Provide the (x, y) coordinate of the cell's center where the given text is located.  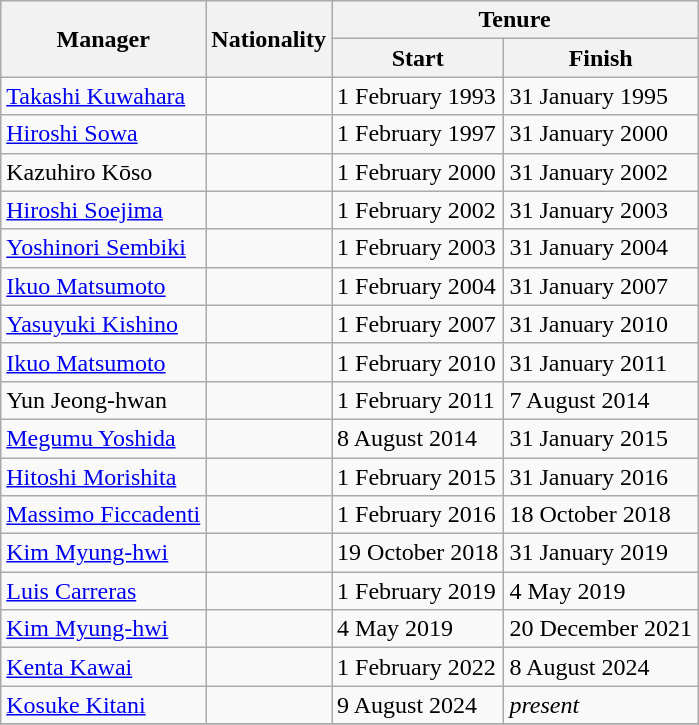
Yoshinori Sembiki (104, 248)
Megumu Yoshida (104, 438)
31 January 2015 (601, 438)
1 February 2007 (418, 324)
31 January 2004 (601, 248)
Kosuke Kitani (104, 705)
present (601, 705)
Nationality (269, 39)
1 February 2000 (418, 172)
1 February 2022 (418, 667)
19 October 2018 (418, 553)
31 January 2019 (601, 553)
31 January 2010 (601, 324)
1 February 1993 (418, 96)
Tenure (515, 20)
Luis Carreras (104, 591)
Start (418, 58)
1 February 2011 (418, 400)
Hiroshi Soejima (104, 210)
31 January 2003 (601, 210)
Kenta Kawai (104, 667)
31 January 2002 (601, 172)
1 February 2015 (418, 477)
8 August 2024 (601, 667)
1 February 2002 (418, 210)
31 January 2016 (601, 477)
9 August 2024 (418, 705)
Hitoshi Morishita (104, 477)
31 January 2000 (601, 134)
18 October 2018 (601, 515)
1 February 2010 (418, 362)
1 February 2016 (418, 515)
Takashi Kuwahara (104, 96)
Yun Jeong-hwan (104, 400)
1 February 2019 (418, 591)
31 January 2007 (601, 286)
31 January 1995 (601, 96)
Hiroshi Sowa (104, 134)
8 August 2014 (418, 438)
Yasuyuki Kishino (104, 324)
7 August 2014 (601, 400)
1 February 1997 (418, 134)
31 January 2011 (601, 362)
1 February 2003 (418, 248)
Kazuhiro Kōso (104, 172)
Finish (601, 58)
Manager (104, 39)
Massimo Ficcadenti (104, 515)
20 December 2021 (601, 629)
1 February 2004 (418, 286)
